Return the [x, y] coordinate for the center point of the cell that contains the specified text.  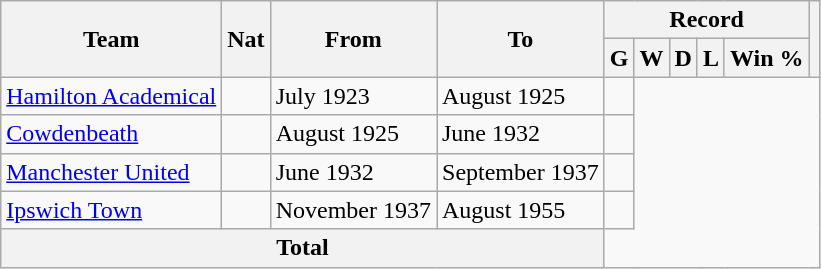
W [652, 58]
August 1955 [520, 210]
Nat [246, 39]
November 1937 [353, 210]
Win % [766, 58]
Manchester United [112, 172]
Team [112, 39]
Record [706, 20]
From [353, 39]
Hamilton Academical [112, 96]
Total [302, 248]
D [683, 58]
July 1923 [353, 96]
September 1937 [520, 172]
Cowdenbeath [112, 134]
To [520, 39]
Ipswich Town [112, 210]
G [619, 58]
L [710, 58]
